Output the [X, Y] coordinate of the center of the cell containing the given text.  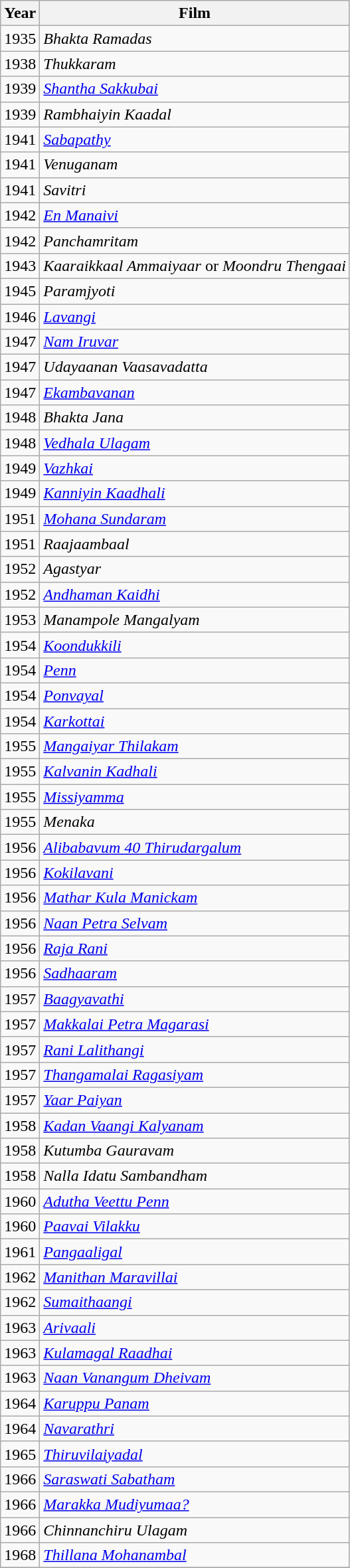
Kalvanin Kadhali [195, 772]
Karkottai [195, 721]
1946 [20, 317]
Nalla Idatu Sambandham [195, 1176]
Makkalai Petra Magarasi [195, 1024]
Kanniyin Kaadhali [195, 493]
1943 [20, 266]
Thillana Mohanambal [195, 1555]
Naan Petra Selvam [195, 923]
Missiyamma [195, 797]
Alibabavum 40 Thirudargalum [195, 847]
Kadan Vaangi Kalyanam [195, 1126]
1961 [20, 1252]
Mohana Sundaram [195, 519]
Ponvayal [195, 695]
1945 [20, 291]
1965 [20, 1454]
Paavai Vilakku [195, 1227]
Thiruvilaiyadal [195, 1454]
1935 [20, 39]
Film [195, 13]
Kokilavani [195, 873]
Udayaanan Vaasavadatta [195, 367]
1938 [20, 64]
Panchamritam [195, 240]
Rambhaiyin Kaadal [195, 114]
Manithan Maravillai [195, 1277]
Vedhala Ulagam [195, 443]
Pangaaligal [195, 1252]
Savitri [195, 190]
Rani Lalithangi [195, 1049]
Marakka Mudiyumaa? [195, 1504]
Raajaambaal [195, 544]
Kutumba Gauravam [195, 1151]
Menaka [195, 822]
Adutha Veettu Penn [195, 1201]
Baagyavathi [195, 999]
1953 [20, 620]
Vazhkai [195, 468]
Shantha Sakkubai [195, 89]
Chinnanchiru Ulagam [195, 1529]
Lavangi [195, 317]
Navarathri [195, 1429]
Mangaiyar Thilakam [195, 746]
Year [20, 13]
Ekambavanan [195, 392]
Andhaman Kaidhi [195, 594]
Nam Iruvar [195, 342]
Bhakta Ramadas [195, 39]
Venuganam [195, 165]
Kulamagal Raadhai [195, 1353]
Karuppu Panam [195, 1403]
Raja Rani [195, 948]
Naan Vanangum Dheivam [195, 1378]
Koondukkili [195, 645]
Saraswati Sabatham [195, 1479]
Arivaali [195, 1328]
Paramjyoti [195, 291]
Penn [195, 670]
Kaaraikkaal Ammaiyaar or Moondru Thengaai [195, 266]
Sadhaaram [195, 974]
Manampole Mangalyam [195, 620]
1968 [20, 1555]
En Manaivi [195, 215]
Thangamalai Ragasiyam [195, 1075]
Bhakta Jana [195, 418]
Mathar Kula Manickam [195, 898]
Sumaithaangi [195, 1302]
Thukkaram [195, 64]
Sabapathy [195, 139]
Agastyar [195, 569]
Yaar Paiyan [195, 1100]
